Locate the cell with the specified text and output its [X, Y] center coordinate. 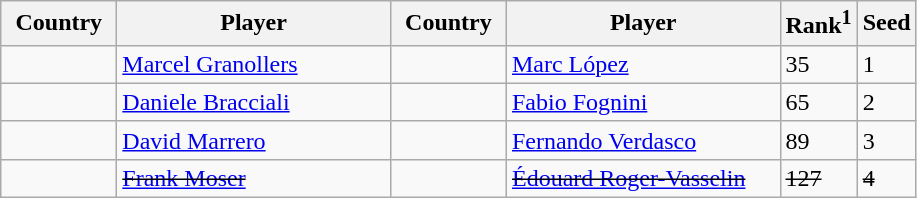
89 [818, 140]
35 [818, 64]
Édouard Roger-Vasselin [643, 178]
Fabio Fognini [643, 102]
David Marrero [254, 140]
Rank1 [818, 24]
1 [886, 64]
4 [886, 178]
3 [886, 140]
Fernando Verdasco [643, 140]
Marc López [643, 64]
Marcel Granollers [254, 64]
Frank Moser [254, 178]
65 [818, 102]
Seed [886, 24]
Daniele Bracciali [254, 102]
2 [886, 102]
127 [818, 178]
